Return the (x, y) coordinate for the center point of the cell that contains the specified text.  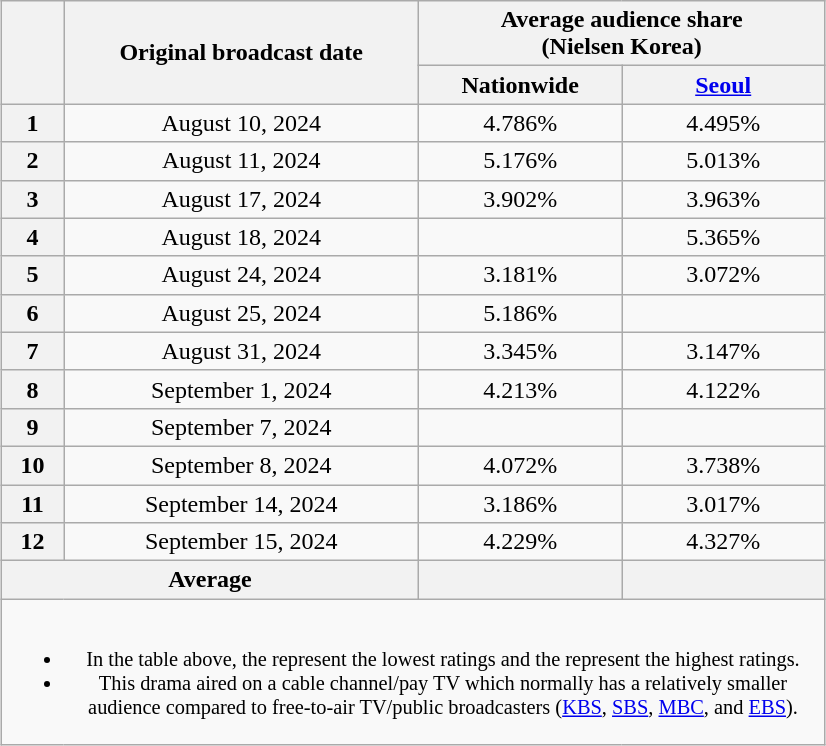
7 (32, 351)
2 (32, 161)
5.365% (724, 237)
5 (32, 275)
1 (32, 123)
6 (32, 313)
August 18, 2024 (242, 237)
3.181% (520, 275)
4.495% (724, 123)
Average audience share(Nielsen Korea) (622, 34)
4.327% (724, 542)
4 (32, 237)
3.963% (724, 199)
3.902% (520, 199)
Average (210, 580)
August 11, 2024 (242, 161)
September 7, 2024 (242, 427)
September 14, 2024 (242, 503)
August 17, 2024 (242, 199)
August 31, 2024 (242, 351)
5.176% (520, 161)
9 (32, 427)
3.017% (724, 503)
August 25, 2024 (242, 313)
12 (32, 542)
3 (32, 199)
4.229% (520, 542)
4.786% (520, 123)
8 (32, 389)
3.072% (724, 275)
4.072% (520, 465)
Nationwide (520, 85)
August 24, 2024 (242, 275)
5.013% (724, 161)
5.186% (520, 313)
3.147% (724, 351)
August 10, 2024 (242, 123)
4.122% (724, 389)
3.738% (724, 465)
September 1, 2024 (242, 389)
Seoul (724, 85)
3.186% (520, 503)
10 (32, 465)
4.213% (520, 389)
September 8, 2024 (242, 465)
September 15, 2024 (242, 542)
3.345% (520, 351)
Original broadcast date (242, 52)
11 (32, 503)
